For the text-containing cell, return its midpoint in [x, y] coordinate format. 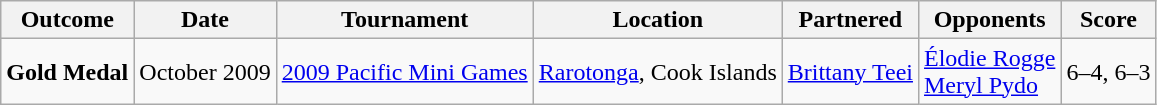
Rarotonga, Cook Islands [658, 72]
2009 Pacific Mini Games [404, 72]
Tournament [404, 20]
6–4, 6–3 [1108, 72]
Gold Medal [68, 72]
October 2009 [205, 72]
Date [205, 20]
Élodie Rogge Meryl Pydo [989, 72]
Opponents [989, 20]
Location [658, 20]
Outcome [68, 20]
Score [1108, 20]
Partnered [850, 20]
Brittany Teei [850, 72]
